Search for the cell housing the specified text and yield its [x, y] center coordinate. 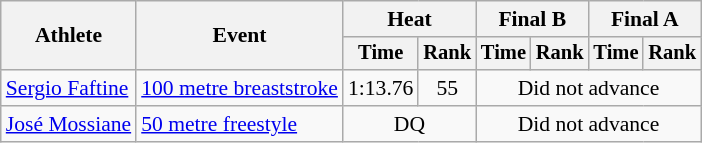
DQ [410, 124]
Final A [645, 19]
Sergio Faftine [68, 88]
1:13.76 [380, 88]
Heat [410, 19]
Final B [532, 19]
Event [240, 36]
Athlete [68, 36]
55 [447, 88]
50 metre freestyle [240, 124]
José Mossiane [68, 124]
100 metre breaststroke [240, 88]
